Extract the (x, y) coordinate from the center of the cell holding the provided text.  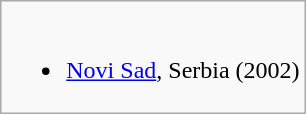
Novi Sad, Serbia (2002) (153, 58)
